Return (X, Y) of the center of cell containing provided text 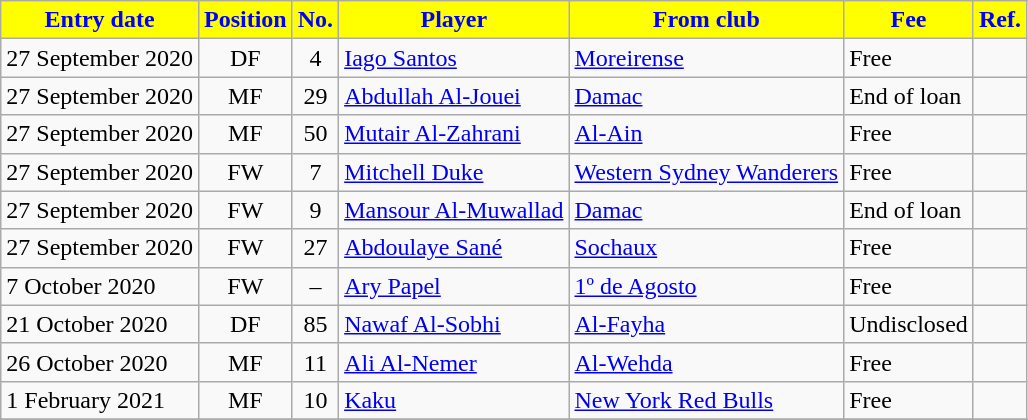
21 October 2020 (100, 324)
Nawaf Al-Sobhi (454, 324)
Iago Santos (454, 58)
1º de Agosto (706, 286)
Abdoulaye Sané (454, 248)
Al-Wehda (706, 362)
1 February 2021 (100, 400)
9 (315, 210)
50 (315, 134)
Ary Papel (454, 286)
11 (315, 362)
85 (315, 324)
Undisclosed (909, 324)
Western Sydney Wanderers (706, 172)
Kaku (454, 400)
Mansour Al-Muwallad (454, 210)
4 (315, 58)
26 October 2020 (100, 362)
Ref. (1000, 20)
Fee (909, 20)
Al-Fayha (706, 324)
Al-Ain (706, 134)
10 (315, 400)
27 (315, 248)
Position (245, 20)
Mutair Al-Zahrani (454, 134)
Entry date (100, 20)
From club (706, 20)
Abdullah Al-Jouei (454, 96)
New York Red Bulls (706, 400)
7 October 2020 (100, 286)
No. (315, 20)
Mitchell Duke (454, 172)
– (315, 286)
29 (315, 96)
Ali Al-Nemer (454, 362)
Player (454, 20)
Moreirense (706, 58)
7 (315, 172)
Sochaux (706, 248)
